Determine the [x, y] coordinate at the center of the cell enclosing the given text.  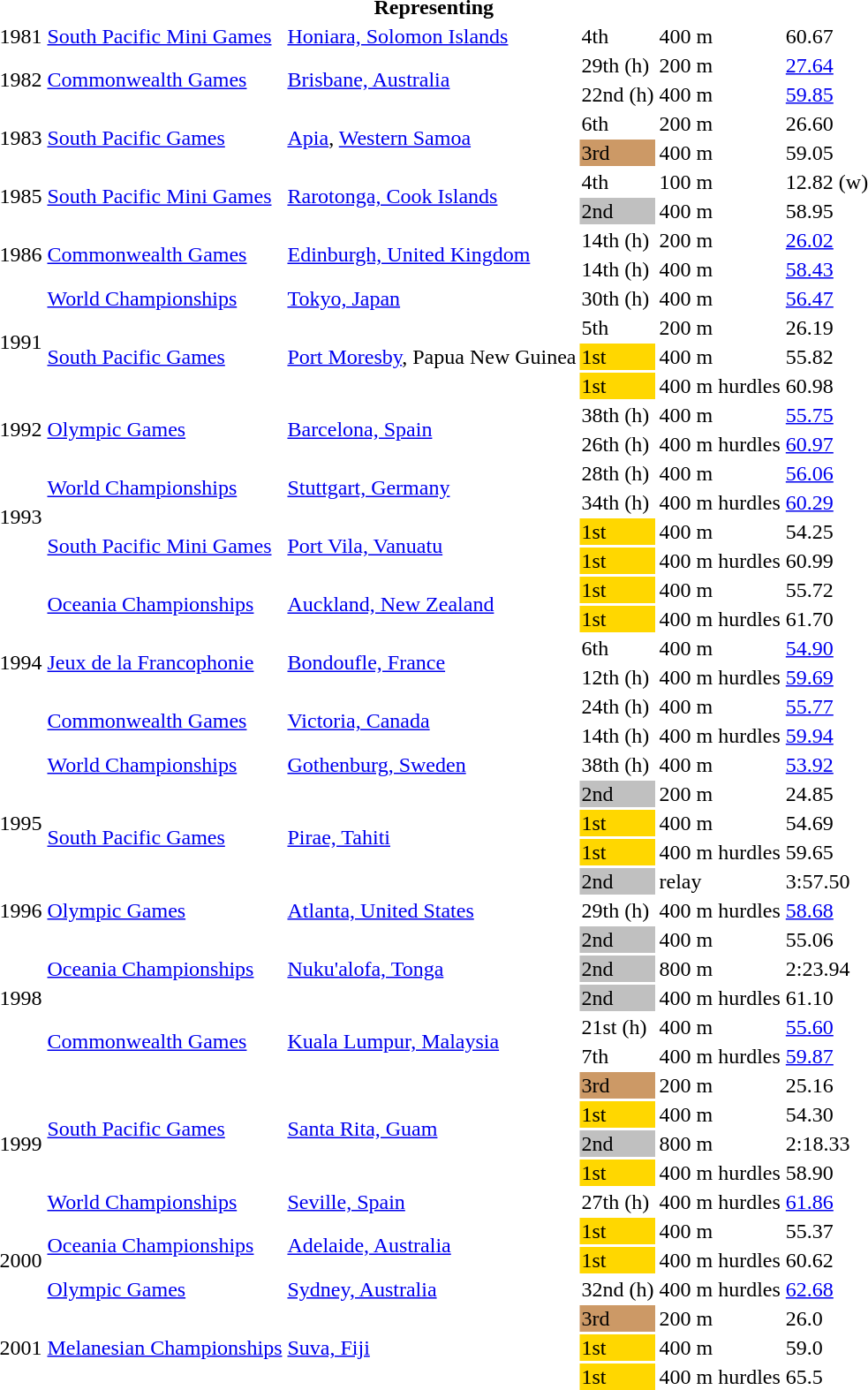
Gothenburg, Sweden [432, 765]
Honiara, Solomon Islands [432, 36]
Victoria, Canada [432, 721]
Tokyo, Japan [432, 298]
Rarotonga, Cook Islands [432, 196]
24th (h) [618, 706]
22nd (h) [618, 94]
Adelaide, Australia [432, 1245]
26th (h) [618, 444]
Jeux de la Francophonie [164, 662]
30th (h) [618, 298]
Kuala Lumpur, Malaysia [432, 1042]
21st (h) [618, 1027]
5th [618, 328]
Sydney, Australia [432, 1289]
Stuttgart, Germany [432, 487]
32nd (h) [618, 1289]
Suva, Fiji [432, 1348]
Santa Rita, Guam [432, 1129]
Nuku'alofa, Tonga [432, 969]
Port Vila, Vanuatu [432, 546]
Brisbane, Australia [432, 79]
27th (h) [618, 1202]
Seville, Spain [432, 1202]
34th (h) [618, 502]
Apia, Western Samoa [432, 138]
12th (h) [618, 677]
Bondoufle, France [432, 662]
100 m [720, 182]
Atlanta, United States [432, 910]
Barcelona, Spain [432, 429]
relay [720, 881]
7th [618, 1056]
Pirae, Tahiti [432, 837]
Auckland, New Zealand [432, 604]
Port Moresby, Papua New Guinea [432, 357]
Melanesian Championships [164, 1348]
Edinburgh, United Kingdom [432, 254]
28th (h) [618, 473]
